Return [X, Y] of the center of cell containing provided text 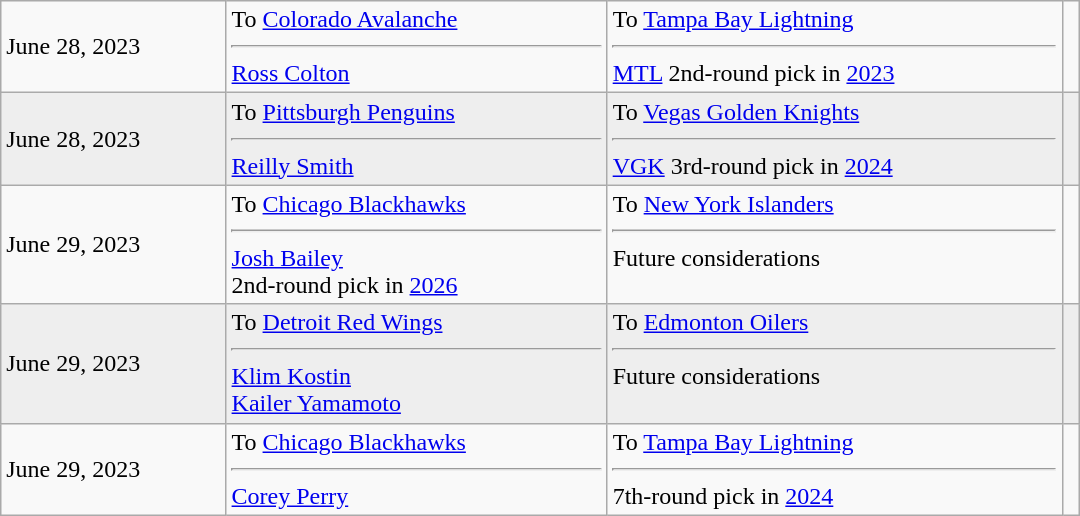
To Detroit Red WingsKlim KostinKailer Yamamoto [416, 364]
To Tampa Bay Lightning7th-round pick in 2024 [834, 469]
To Pittsburgh PenguinsReilly Smith [416, 139]
To New York IslandersFuture considerations [834, 244]
To Tampa Bay LightningMTL 2nd-round pick in 2023 [834, 47]
To Chicago BlackhawksCorey Perry [416, 469]
To Edmonton OilersFuture considerations [834, 364]
To Colorado AvalancheRoss Colton [416, 47]
To Chicago BlackhawksJosh Bailey2nd-round pick in 2026 [416, 244]
To Vegas Golden KnightsVGK 3rd-round pick in 2024 [834, 139]
